Scan for the cell matching the given text and deliver its [X, Y] coordinate at center. 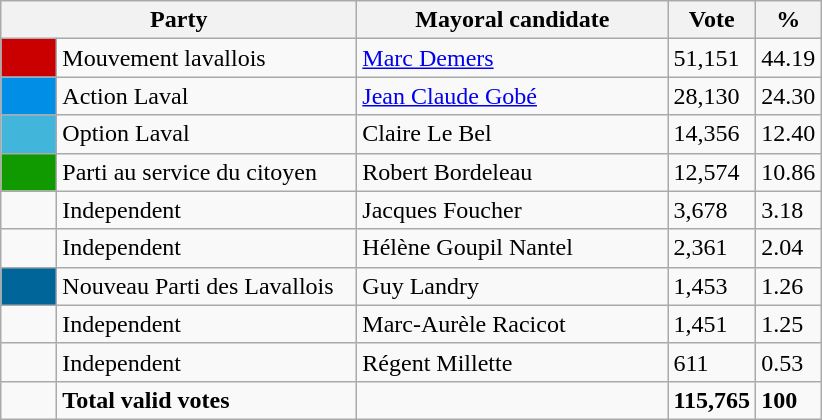
Jacques Foucher [512, 210]
Hélène Goupil Nantel [512, 248]
Mayoral candidate [512, 20]
Jean Claude Gobé [512, 96]
51,151 [712, 58]
Guy Landry [512, 286]
Option Laval [207, 134]
Régent Millette [512, 362]
14,356 [712, 134]
1,453 [712, 286]
1.26 [788, 286]
Claire Le Bel [512, 134]
611 [712, 362]
3,678 [712, 210]
100 [788, 400]
Action Laval [207, 96]
24.30 [788, 96]
28,130 [712, 96]
2,361 [712, 248]
1,451 [712, 324]
115,765 [712, 400]
10.86 [788, 172]
Marc Demers [512, 58]
0.53 [788, 362]
1.25 [788, 324]
Mouvement lavallois [207, 58]
Total valid votes [207, 400]
44.19 [788, 58]
12,574 [712, 172]
12.40 [788, 134]
Parti au service du citoyen [207, 172]
3.18 [788, 210]
Vote [712, 20]
Party [179, 20]
Nouveau Parti des Lavallois [207, 286]
2.04 [788, 248]
Marc-Aurèle Racicot [512, 324]
% [788, 20]
Robert Bordeleau [512, 172]
